Extract the [X, Y] coordinate from the center of the cell holding the provided text.  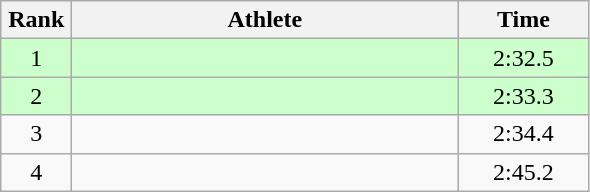
1 [36, 58]
3 [36, 134]
Rank [36, 20]
2:33.3 [524, 96]
2 [36, 96]
4 [36, 172]
2:32.5 [524, 58]
Athlete [265, 20]
2:45.2 [524, 172]
2:34.4 [524, 134]
Time [524, 20]
